Scan for the cell matching the given text and deliver its [X, Y] coordinate at center. 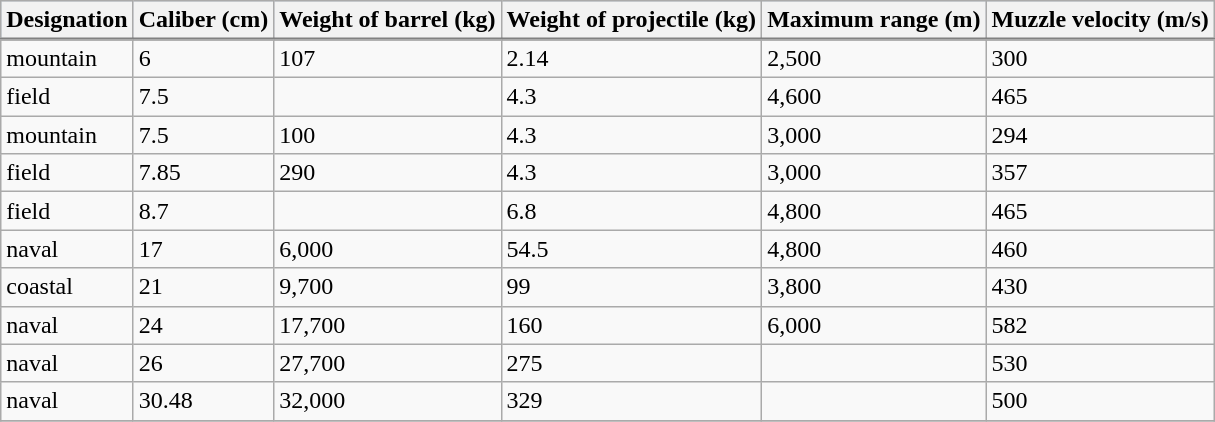
8.7 [204, 211]
6.8 [632, 211]
2,500 [874, 59]
2.14 [632, 59]
27,700 [388, 363]
99 [632, 287]
Maximum range (m) [874, 20]
100 [388, 135]
500 [1100, 401]
329 [632, 401]
Caliber (cm) [204, 20]
coastal [67, 287]
4,600 [874, 97]
357 [1100, 173]
6 [204, 59]
300 [1100, 59]
582 [1100, 325]
9,700 [388, 287]
460 [1100, 249]
Muzzle velocity (m/s) [1100, 20]
24 [204, 325]
430 [1100, 287]
290 [388, 173]
Weight of projectile (kg) [632, 20]
17,700 [388, 325]
32,000 [388, 401]
530 [1100, 363]
107 [388, 59]
54.5 [632, 249]
3,800 [874, 287]
Designation [67, 20]
30.48 [204, 401]
160 [632, 325]
17 [204, 249]
7.85 [204, 173]
275 [632, 363]
21 [204, 287]
Weight of barrel (kg) [388, 20]
294 [1100, 135]
26 [204, 363]
